Return [X, Y] of the center of cell containing provided text 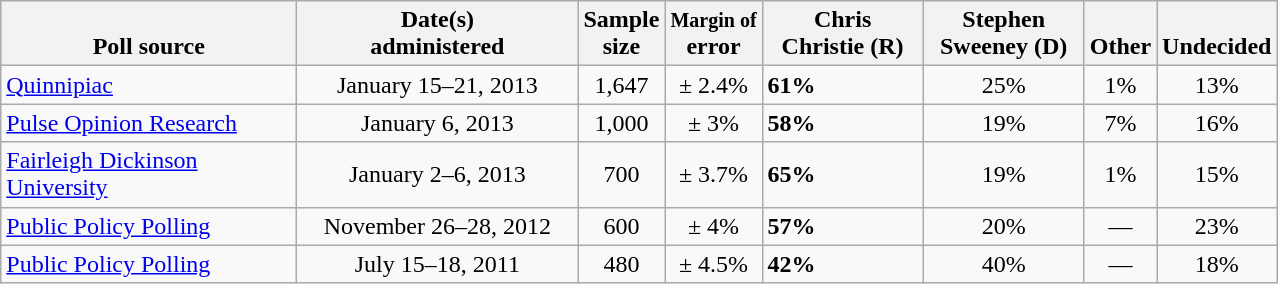
January 15–21, 2013 [438, 85]
700 [622, 174]
Date(s)administered [438, 34]
Other [1120, 34]
Poll source [149, 34]
1,000 [622, 123]
StephenSweeney (D) [1004, 34]
20% [1004, 226]
25% [1004, 85]
61% [842, 85]
Margin oferror [714, 34]
Quinnipiac [149, 85]
± 3.7% [714, 174]
January 6, 2013 [438, 123]
Pulse Opinion Research [149, 123]
Fairleigh Dickinson University [149, 174]
42% [842, 264]
16% [1217, 123]
1,647 [622, 85]
± 4% [714, 226]
65% [842, 174]
23% [1217, 226]
November 26–28, 2012 [438, 226]
Samplesize [622, 34]
7% [1120, 123]
ChrisChristie (R) [842, 34]
480 [622, 264]
57% [842, 226]
58% [842, 123]
July 15–18, 2011 [438, 264]
± 4.5% [714, 264]
± 2.4% [714, 85]
Undecided [1217, 34]
13% [1217, 85]
18% [1217, 264]
January 2–6, 2013 [438, 174]
± 3% [714, 123]
15% [1217, 174]
40% [1004, 264]
600 [622, 226]
